Pinpoint the cell where the given text exists, returning its [x, y] midpoint coordinate. 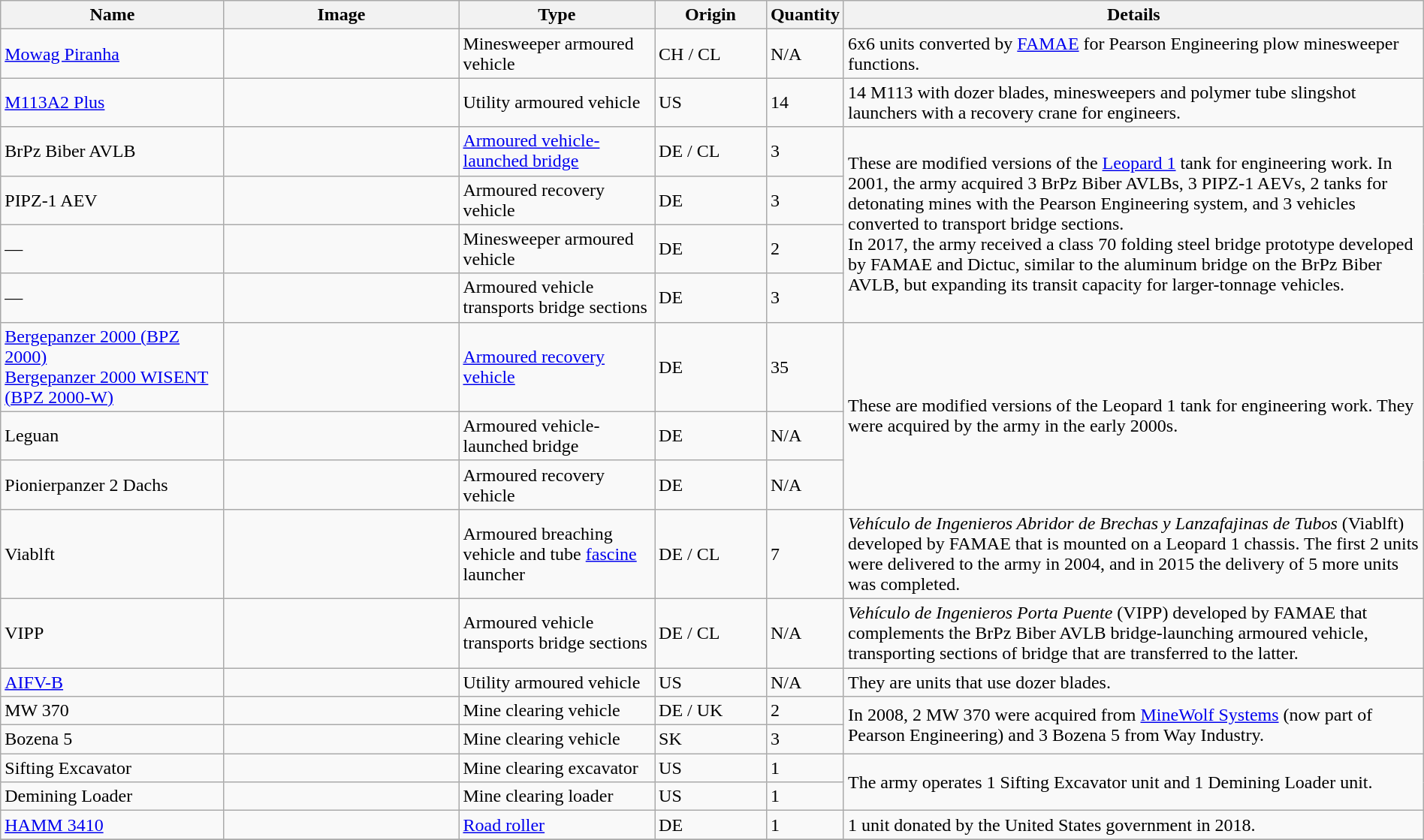
Bergepanzer 2000 (BPZ 2000)Bergepanzer 2000 WISENT (BPZ 2000-W) [113, 366]
Leguan [113, 435]
Armoured breaching vehicle and tube fascine launcher [557, 554]
Type [557, 15]
BrPz Biber AVLB [113, 152]
They are units that use dozer blades. [1133, 682]
Details [1133, 15]
The army operates 1 Sifting Excavator unit and 1 Demining Loader unit. [1133, 782]
CH / CL [710, 54]
1 unit donated by the United States government in 2018. [1133, 825]
35 [805, 366]
M113A2 Plus [113, 102]
SK [710, 739]
Mine clearing excavator [557, 768]
Mowag Piranha [113, 54]
Quantity [805, 15]
Demining Loader [113, 796]
HAMM 3410 [113, 825]
Pionierpanzer 2 Dachs [113, 485]
PIPZ-1 AEV [113, 200]
Image [341, 15]
Viablft [113, 554]
AIFV-B [113, 682]
14 [805, 102]
Mine clearing loader [557, 796]
MW 370 [113, 711]
Origin [710, 15]
14 M113 with dozer blades, minesweepers and polymer tube slingshot launchers with a recovery crane for engineers. [1133, 102]
Sifting Excavator [113, 768]
VIPP [113, 633]
6x6 units converted by FAMAE for Pearson Engineering plow minesweeper functions. [1133, 54]
These are modified versions of the Leopard 1 tank for engineering work. They were acquired by the army in the early 2000s. [1133, 416]
Bozena 5 [113, 739]
Name [113, 15]
Road roller [557, 825]
In 2008, 2 MW 370 were acquired from MineWolf Systems (now part of Pearson Engineering) and 3 Bozena 5 from Way Industry. [1133, 725]
DE / UK [710, 711]
7 [805, 554]
